Locate the cell with the specified text and output its (X, Y) center coordinate. 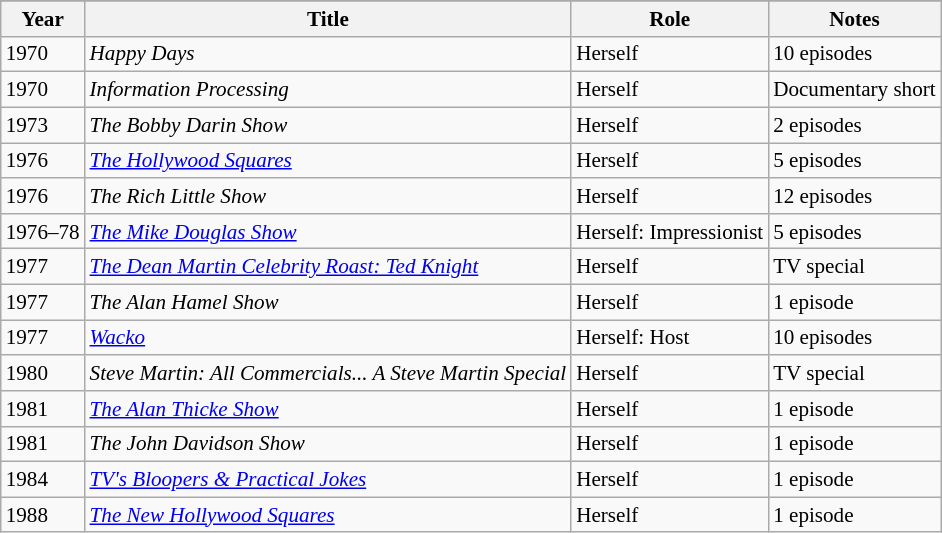
12 episodes (854, 196)
Information Processing (328, 90)
1973 (43, 124)
The Bobby Darin Show (328, 124)
The John Davidson Show (328, 444)
The Dean Martin Celebrity Roast: Ted Knight (328, 266)
1984 (43, 480)
The Alan Thicke Show (328, 408)
1988 (43, 514)
The Mike Douglas Show (328, 230)
Documentary short (854, 90)
Year (43, 18)
The Alan Hamel Show (328, 302)
2 episodes (854, 124)
Happy Days (328, 54)
The New Hollywood Squares (328, 514)
Steve Martin: All Commercials... A Steve Martin Special (328, 372)
The Rich Little Show (328, 196)
Title (328, 18)
Herself: Host (670, 338)
TV's Bloopers & Practical Jokes (328, 480)
The Hollywood Squares (328, 160)
Herself: Impressionist (670, 230)
Notes (854, 18)
Role (670, 18)
1976–78 (43, 230)
1980 (43, 372)
Wacko (328, 338)
